Search for the cell housing the specified text and yield its [X, Y] center coordinate. 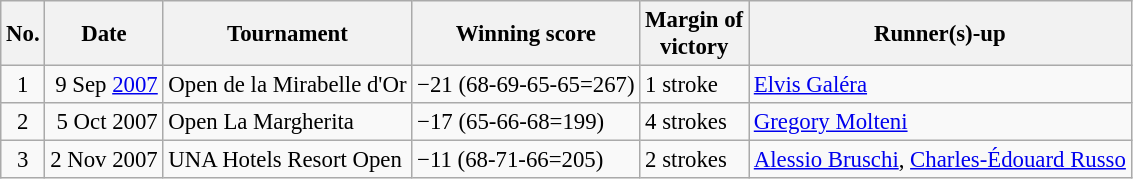
Date [104, 34]
Margin ofvictory [694, 34]
1 stroke [694, 85]
UNA Hotels Resort Open [288, 160]
−17 (65-66-68=199) [526, 122]
Tournament [288, 34]
Alessio Bruschi, Charles-Édouard Russo [940, 160]
Open de la Mirabelle d'Or [288, 85]
4 strokes [694, 122]
1 [23, 85]
Winning score [526, 34]
2 Nov 2007 [104, 160]
Gregory Molteni [940, 122]
5 Oct 2007 [104, 122]
2 [23, 122]
−11 (68-71-66=205) [526, 160]
No. [23, 34]
Elvis Galéra [940, 85]
Open La Margherita [288, 122]
3 [23, 160]
9 Sep 2007 [104, 85]
−21 (68-69-65-65=267) [526, 85]
Runner(s)-up [940, 34]
2 strokes [694, 160]
